Extract the (x, y) coordinate from the center of the cell holding the provided text.  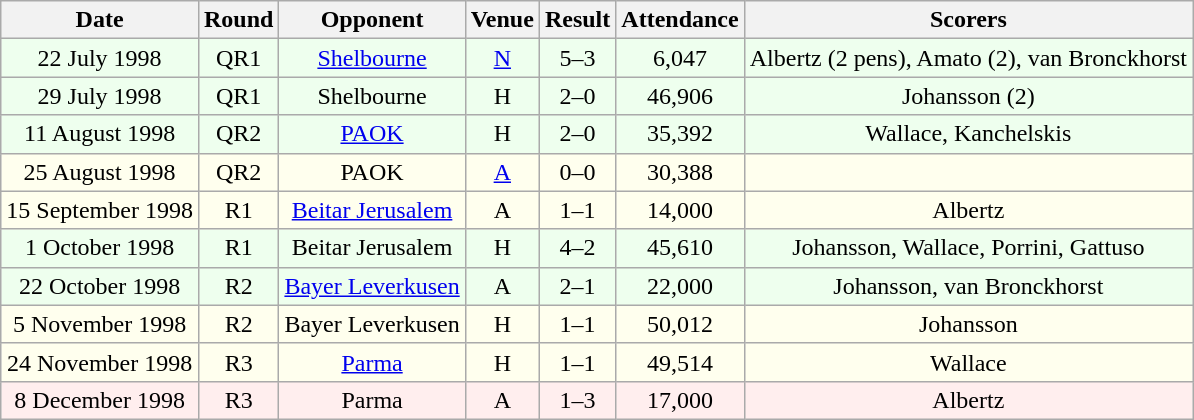
8 December 1998 (100, 400)
46,906 (680, 96)
Wallace (968, 362)
Round (238, 20)
4–2 (577, 248)
15 September 1998 (100, 210)
25 August 1998 (100, 172)
30,388 (680, 172)
Scorers (968, 20)
Johansson, Wallace, Porrini, Gattuso (968, 248)
22 July 1998 (100, 58)
1–3 (577, 400)
Date (100, 20)
11 August 1998 (100, 134)
Johansson, van Bronckhorst (968, 286)
Wallace, Kanchelskis (968, 134)
2–1 (577, 286)
Johansson (2) (968, 96)
1 October 1998 (100, 248)
35,392 (680, 134)
29 July 1998 (100, 96)
22,000 (680, 286)
5–3 (577, 58)
0–0 (577, 172)
49,514 (680, 362)
Result (577, 20)
Opponent (372, 20)
14,000 (680, 210)
5 November 1998 (100, 324)
22 October 1998 (100, 286)
17,000 (680, 400)
Attendance (680, 20)
Venue (502, 20)
Johansson (968, 324)
24 November 1998 (100, 362)
N (502, 58)
6,047 (680, 58)
Albertz (2 pens), Amato (2), van Bronckhorst (968, 58)
45,610 (680, 248)
50,012 (680, 324)
